Return the (X, Y) coordinate for the center point of the cell that contains the specified text.  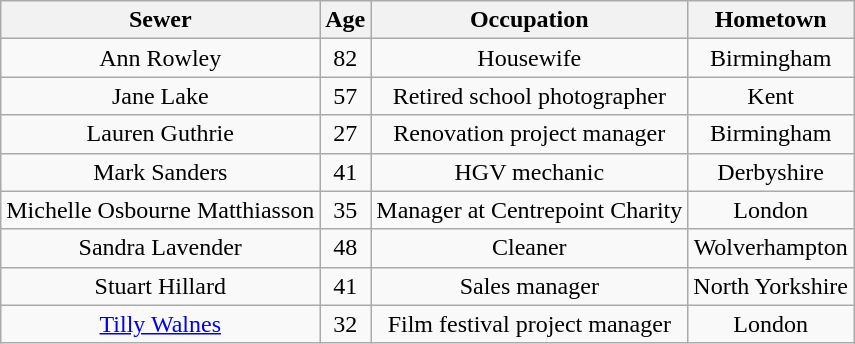
Jane Lake (160, 96)
27 (346, 134)
Manager at Centrepoint Charity (530, 210)
32 (346, 324)
Sewer (160, 20)
Occupation (530, 20)
Lauren Guthrie (160, 134)
Kent (771, 96)
Sales manager (530, 286)
Tilly Walnes (160, 324)
48 (346, 248)
Stuart Hillard (160, 286)
HGV mechanic (530, 172)
Wolverhampton (771, 248)
Film festival project manager (530, 324)
North Yorkshire (771, 286)
Cleaner (530, 248)
Age (346, 20)
Sandra Lavender (160, 248)
Housewife (530, 58)
Michelle Osbourne Matthiasson (160, 210)
Mark Sanders (160, 172)
Derbyshire (771, 172)
57 (346, 96)
Ann Rowley (160, 58)
35 (346, 210)
Retired school photographer (530, 96)
Renovation project manager (530, 134)
Hometown (771, 20)
82 (346, 58)
